Identify which cell holds the provided text, then report its [X, Y] central coordinate. 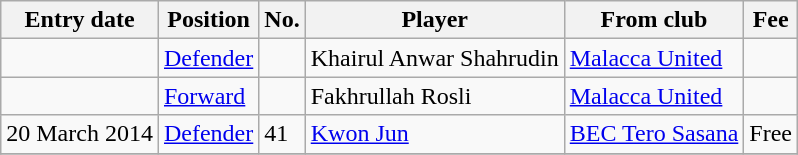
Fee [771, 20]
Forward [208, 96]
Player [434, 20]
Kwon Jun [434, 134]
Position [208, 20]
41 [282, 134]
No. [282, 20]
20 March 2014 [80, 134]
Entry date [80, 20]
BEC Tero Sasana [654, 134]
From club [654, 20]
Fakhrullah Rosli [434, 96]
Khairul Anwar Shahrudin [434, 58]
Free [771, 134]
